Detect which cell encompasses the target text, then output its [X, Y] center coordinate. 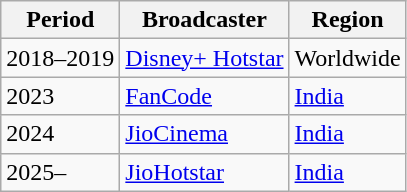
2024 [60, 134]
FanCode [204, 96]
Period [60, 20]
2025– [60, 172]
JioHotstar [204, 172]
2018–2019 [60, 58]
2023 [60, 96]
Worldwide [348, 58]
Region [348, 20]
JioCinema [204, 134]
Disney+ Hotstar [204, 58]
Broadcaster [204, 20]
